Return the [x, y] coordinate for the center point of the cell that contains the specified text.  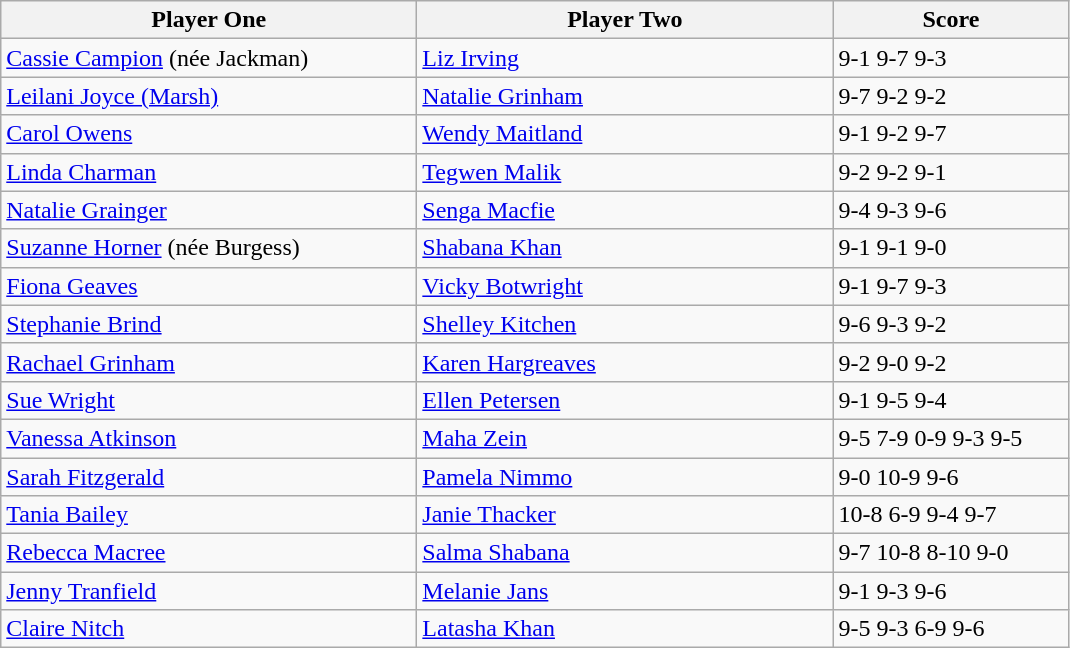
9-7 9-2 9-2 [951, 96]
Leilani Joyce (Marsh) [209, 96]
Shabana Khan [625, 248]
Carol Owens [209, 134]
Senga Macfie [625, 210]
Linda Charman [209, 172]
9-7 10-8 8-10 9-0 [951, 553]
Latasha Khan [625, 629]
9-1 9-2 9-7 [951, 134]
Stephanie Brind [209, 324]
Vanessa Atkinson [209, 438]
9-0 10-9 9-6 [951, 477]
Vicky Botwright [625, 286]
10-8 6-9 9-4 9-7 [951, 515]
9-1 9-3 9-6 [951, 591]
Salma Shabana [625, 553]
9-5 7-9 0-9 9-3 9-5 [951, 438]
Player One [209, 20]
Melanie Jans [625, 591]
Jenny Tranfield [209, 591]
Sarah Fitzgerald [209, 477]
Fiona Geaves [209, 286]
Janie Thacker [625, 515]
Maha Zein [625, 438]
9-1 9-5 9-4 [951, 400]
Claire Nitch [209, 629]
Ellen Petersen [625, 400]
9-2 9-0 9-2 [951, 362]
Score [951, 20]
Suzanne Horner (née Burgess) [209, 248]
Tegwen Malik [625, 172]
Tania Bailey [209, 515]
Shelley Kitchen [625, 324]
Player Two [625, 20]
Rachael Grinham [209, 362]
Natalie Grainger [209, 210]
Wendy Maitland [625, 134]
9-5 9-3 6-9 9-6 [951, 629]
Liz Irving [625, 58]
Karen Hargreaves [625, 362]
Cassie Campion (née Jackman) [209, 58]
9-4 9-3 9-6 [951, 210]
9-6 9-3 9-2 [951, 324]
Rebecca Macree [209, 553]
9-1 9-1 9-0 [951, 248]
Sue Wright [209, 400]
9-2 9-2 9-1 [951, 172]
Pamela Nimmo [625, 477]
Natalie Grinham [625, 96]
